Search for the cell housing the specified text and yield its [X, Y] center coordinate. 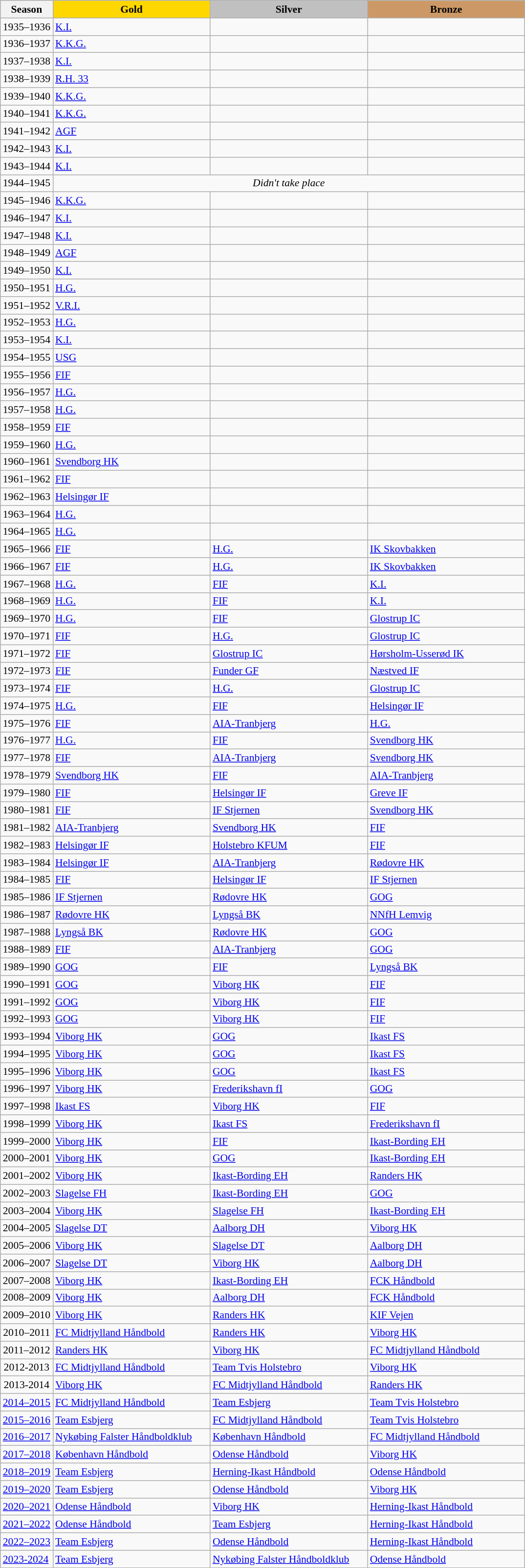
1997–1998 [26, 1107]
USG [131, 358]
2020–2021 [26, 1507]
1945–1946 [26, 201]
1982–1983 [26, 845]
2000–2001 [26, 1158]
1972–1973 [26, 671]
2003–2004 [26, 1211]
1981–1982 [26, 828]
1950–1951 [26, 288]
1969–1970 [26, 619]
1958–1959 [26, 427]
Bronze [446, 9]
2021–2022 [26, 1524]
1944–1945 [26, 183]
1938–1939 [26, 79]
1967–1968 [26, 584]
1935–1936 [26, 27]
1974–1975 [26, 706]
1949–1950 [26, 271]
1968–1969 [26, 601]
2010–2011 [26, 1333]
Holstebro KFUM [289, 845]
1996–1997 [26, 1089]
1940–1941 [26, 114]
1964–1965 [26, 532]
2018–2019 [26, 1472]
1955–1956 [26, 375]
2013-2014 [26, 1385]
1994–1995 [26, 1054]
2009–2010 [26, 1315]
2005–2006 [26, 1246]
1983–1984 [26, 863]
1947–1948 [26, 236]
2019–2020 [26, 1489]
R.H. 33 [131, 79]
1959–1960 [26, 445]
Didn't take place [288, 183]
1965–1966 [26, 549]
1957–1958 [26, 410]
2008–2009 [26, 1298]
1979–1980 [26, 793]
1980–1981 [26, 810]
2017–2018 [26, 1455]
1975–1976 [26, 723]
Funder GF [289, 671]
1948–1949 [26, 253]
Næstved IF [446, 671]
1984–1985 [26, 880]
1939–1940 [26, 96]
1960–1961 [26, 462]
1954–1955 [26, 358]
1978–1979 [26, 776]
1966–1967 [26, 566]
1961–1962 [26, 479]
2002–2003 [26, 1194]
1999–2000 [26, 1141]
KIF Vejen [446, 1315]
1992–1993 [26, 1019]
1986–1987 [26, 915]
1991–1992 [26, 1002]
NNfH Lemvig [446, 915]
1970–1971 [26, 636]
Greve IF [446, 793]
1976–1977 [26, 740]
1952–1953 [26, 323]
1936–1937 [26, 44]
1989–1990 [26, 967]
1977–1978 [26, 758]
1995–1996 [26, 1071]
1971–1972 [26, 653]
2016–2017 [26, 1437]
1985–1986 [26, 897]
1953–1954 [26, 340]
Hørsholm-Usserød IK [446, 653]
2022–2023 [26, 1542]
1973–1974 [26, 689]
1956–1957 [26, 392]
2007–2008 [26, 1281]
1990–1991 [26, 984]
1987–1988 [26, 932]
2004–2005 [26, 1228]
1941–1942 [26, 131]
1993–1994 [26, 1037]
1962–1963 [26, 497]
Season [26, 9]
2006–2007 [26, 1263]
1951–1952 [26, 305]
1998–1999 [26, 1124]
2012-2013 [26, 1368]
2011–2012 [26, 1350]
1943–1944 [26, 166]
1963–1964 [26, 514]
2023-2024 [26, 1559]
2015–2016 [26, 1420]
2014–2015 [26, 1402]
1988–1989 [26, 950]
1946–1947 [26, 218]
2001–2002 [26, 1176]
Gold [131, 9]
1937–1938 [26, 62]
Silver [289, 9]
1942–1943 [26, 149]
V.R.I. [131, 305]
